Search for the cell housing the specified text and yield its (x, y) center coordinate. 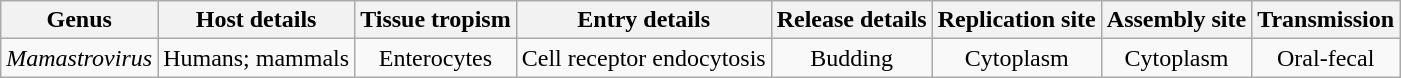
Enterocytes (436, 58)
Entry details (644, 20)
Tissue tropism (436, 20)
Release details (852, 20)
Cell receptor endocytosis (644, 58)
Genus (80, 20)
Humans; mammals (256, 58)
Transmission (1326, 20)
Budding (852, 58)
Oral-fecal (1326, 58)
Replication site (1016, 20)
Mamastrovirus (80, 58)
Assembly site (1176, 20)
Host details (256, 20)
